Detect which cell encompasses the target text, then output its [x, y] center coordinate. 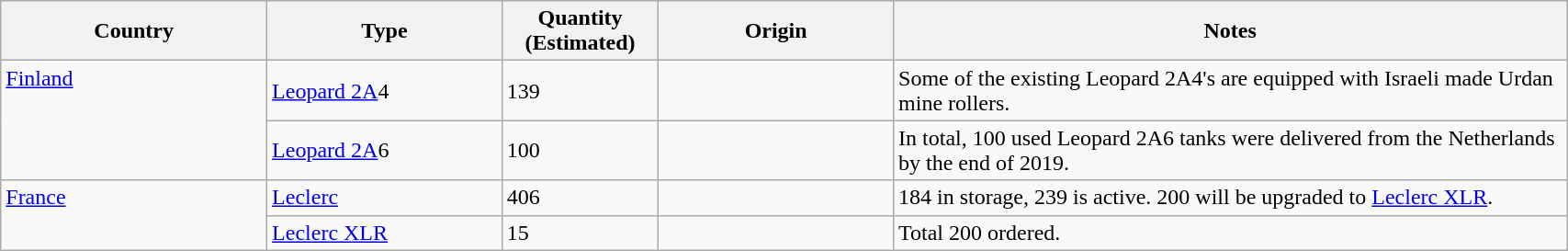
139 [580, 90]
Finland [134, 120]
Type [385, 31]
Some of the existing Leopard 2A4's are equipped with Israeli made Urdan mine rollers. [1231, 90]
France [134, 215]
Leopard 2A6 [385, 151]
Notes [1231, 31]
In total, 100 used Leopard 2A6 tanks were delivered from the Netherlands by the end of 2019. [1231, 151]
Quantity (Estimated) [580, 31]
Leclerc XLR [385, 233]
Leclerc [385, 198]
15 [580, 233]
100 [580, 151]
184 in storage, 239 is active. 200 will be upgraded to Leclerc XLR. [1231, 198]
Country [134, 31]
Leopard 2A4 [385, 90]
406 [580, 198]
Total 200 ordered. [1231, 233]
Origin [776, 31]
